Output the (X, Y) coordinate of the center of the cell containing the given text.  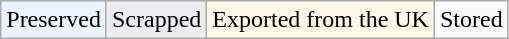
Stored (471, 20)
Preserved (54, 20)
Exported from the UK (321, 20)
Scrapped (156, 20)
